Pinpoint the cell where the given text exists, returning its [X, Y] midpoint coordinate. 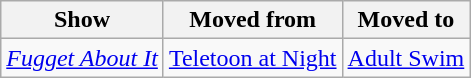
Fugget About It [82, 58]
Adult Swim [406, 58]
Teletoon at Night [252, 58]
Show [82, 20]
Moved to [406, 20]
Moved from [252, 20]
